Return the (x, y) coordinate for the center point of the cell that contains the specified text.  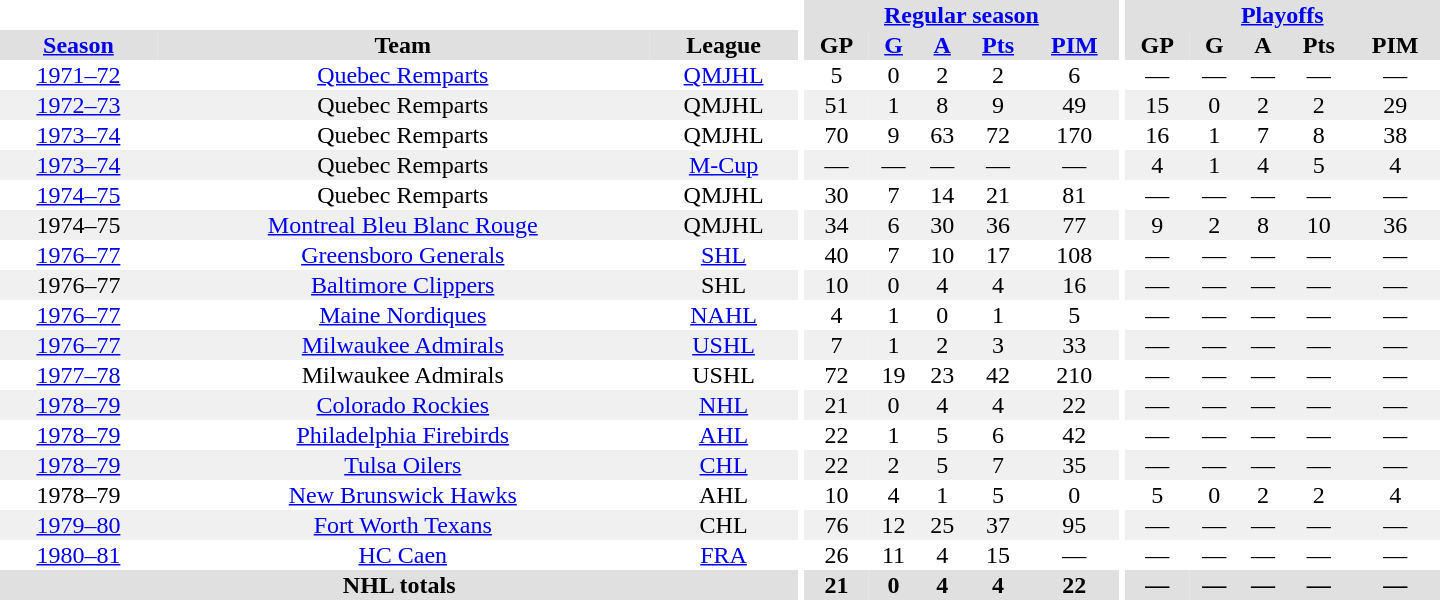
11 (894, 555)
Greensboro Generals (403, 255)
1979–80 (78, 525)
Playoffs (1282, 15)
M-Cup (724, 165)
1980–81 (78, 555)
NHL (724, 405)
23 (942, 375)
108 (1075, 255)
210 (1075, 375)
14 (942, 195)
95 (1075, 525)
37 (998, 525)
33 (1075, 345)
40 (836, 255)
34 (836, 225)
NAHL (724, 315)
49 (1075, 105)
17 (998, 255)
25 (942, 525)
77 (1075, 225)
Montreal Bleu Blanc Rouge (403, 225)
FRA (724, 555)
35 (1075, 465)
1977–78 (78, 375)
NHL totals (399, 585)
Team (403, 45)
3 (998, 345)
1972–73 (78, 105)
70 (836, 135)
League (724, 45)
1971–72 (78, 75)
29 (1395, 105)
Season (78, 45)
Philadelphia Firebirds (403, 435)
81 (1075, 195)
Tulsa Oilers (403, 465)
Colorado Rockies (403, 405)
19 (894, 375)
New Brunswick Hawks (403, 495)
Fort Worth Texans (403, 525)
38 (1395, 135)
76 (836, 525)
26 (836, 555)
HC Caen (403, 555)
Regular season (962, 15)
51 (836, 105)
Baltimore Clippers (403, 285)
63 (942, 135)
170 (1075, 135)
Maine Nordiques (403, 315)
12 (894, 525)
